Output the [x, y] coordinate of the center of the cell containing the given text.  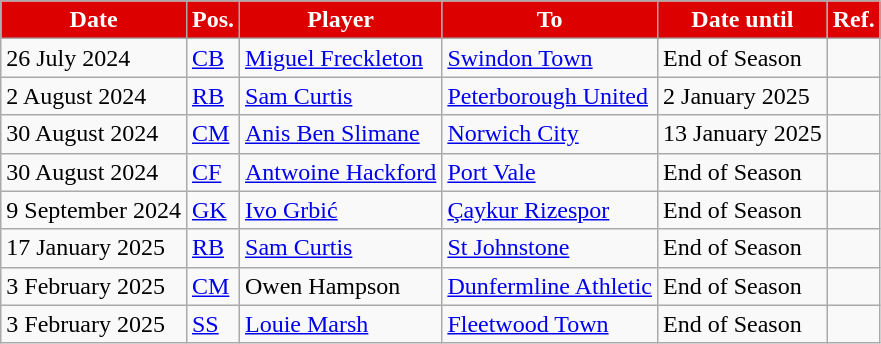
Port Vale [550, 172]
To [550, 20]
Dunfermline Athletic [550, 286]
Çaykur Rizespor [550, 210]
SS [212, 324]
17 January 2025 [94, 248]
Fleetwood Town [550, 324]
CB [212, 58]
GK [212, 210]
Anis Ben Slimane [341, 134]
26 July 2024 [94, 58]
St Johnstone [550, 248]
Player [341, 20]
Antwoine Hackford [341, 172]
Norwich City [550, 134]
Ref. [854, 20]
2 August 2024 [94, 96]
Miguel Freckleton [341, 58]
Peterborough United [550, 96]
Date [94, 20]
2 January 2025 [743, 96]
9 September 2024 [94, 210]
Pos. [212, 20]
Ivo Grbić [341, 210]
Louie Marsh [341, 324]
Date until [743, 20]
Owen Hampson [341, 286]
Swindon Town [550, 58]
13 January 2025 [743, 134]
CF [212, 172]
